Locate the cell with the specified text and output its [x, y] center coordinate. 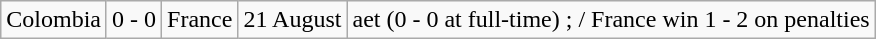
aet (0 - 0 at full-time) ; / France win 1 - 2 on penalties [611, 20]
France [200, 20]
0 - 0 [134, 20]
21 August [292, 20]
Colombia [54, 20]
